Identify which cell holds the provided text, then report its (X, Y) central coordinate. 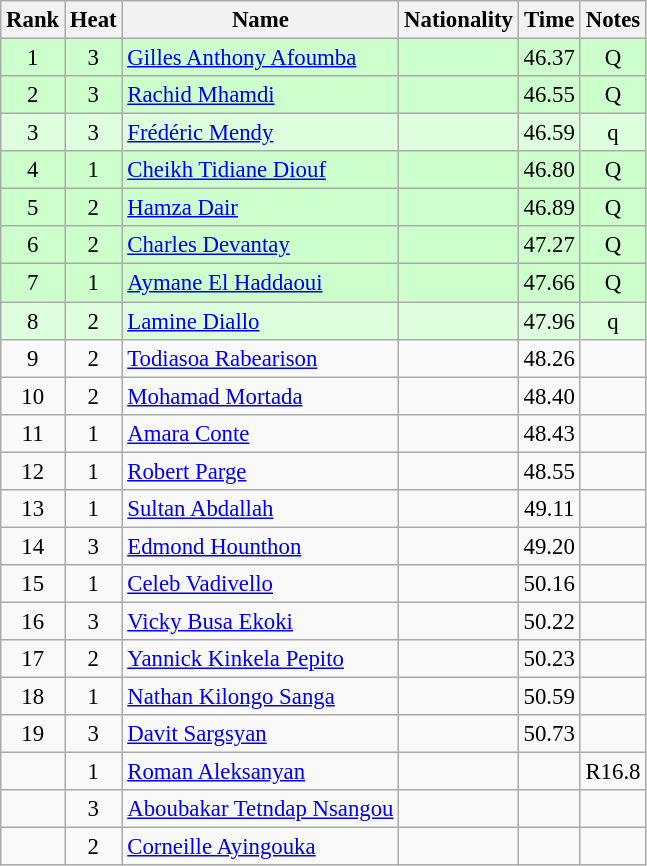
Mohamad Mortada (260, 396)
50.73 (549, 734)
47.96 (549, 321)
Robert Parge (260, 471)
Davit Sargsyan (260, 734)
Sultan Abdallah (260, 509)
50.16 (549, 584)
13 (33, 509)
46.59 (549, 133)
6 (33, 245)
Hamza Dair (260, 208)
Cheikh Tidiane Diouf (260, 170)
Aboubakar Tetndap Nsangou (260, 809)
50.22 (549, 621)
18 (33, 697)
47.66 (549, 283)
Gilles Anthony Afoumba (260, 58)
48.43 (549, 433)
Amara Conte (260, 433)
Todiasoa Rabearison (260, 358)
Time (549, 20)
47.27 (549, 245)
4 (33, 170)
19 (33, 734)
Nathan Kilongo Sanga (260, 697)
Vicky Busa Ekoki (260, 621)
Aymane El Haddaoui (260, 283)
R16.8 (613, 772)
16 (33, 621)
48.26 (549, 358)
11 (33, 433)
Notes (613, 20)
Heat (94, 20)
14 (33, 546)
10 (33, 396)
46.55 (549, 95)
7 (33, 283)
Roman Aleksanyan (260, 772)
8 (33, 321)
Rachid Mhamdi (260, 95)
Name (260, 20)
46.89 (549, 208)
15 (33, 584)
48.40 (549, 396)
Frédéric Mendy (260, 133)
Corneille Ayingouka (260, 847)
Edmond Hounthon (260, 546)
49.20 (549, 546)
5 (33, 208)
46.37 (549, 58)
48.55 (549, 471)
Celeb Vadivello (260, 584)
17 (33, 659)
Charles Devantay (260, 245)
49.11 (549, 509)
12 (33, 471)
9 (33, 358)
Yannick Kinkela Pepito (260, 659)
Nationality (458, 20)
Rank (33, 20)
46.80 (549, 170)
50.59 (549, 697)
Lamine Diallo (260, 321)
50.23 (549, 659)
